Capture the cell that displays the provided text and extract its [X, Y] central coordinate. 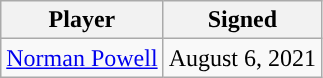
Player [82, 20]
Norman Powell [82, 58]
August 6, 2021 [242, 58]
Signed [242, 20]
